Find where the given text appears and provide that cell's center as (x, y) coordinate. 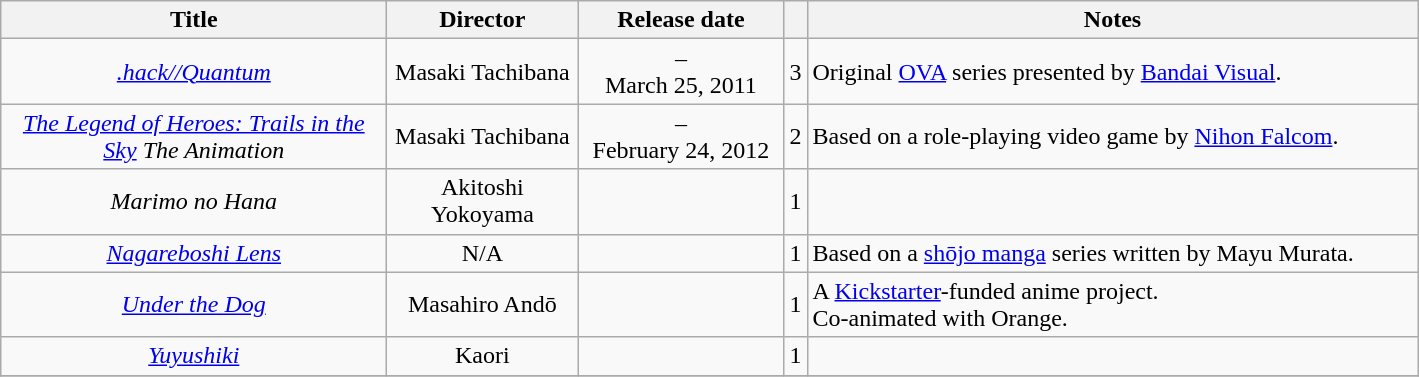
The Legend of Heroes: Trails in the Sky The Animation (194, 136)
–March 25, 2011 (681, 72)
Notes (1112, 20)
Akitoshi Yokoyama (482, 202)
Title (194, 20)
Nagareboshi Lens (194, 253)
Marimo no Hana (194, 202)
Based on a shōjo manga series written by Mayu Murata. (1112, 253)
Yuyushiki (194, 356)
Based on a role-playing video game by Nihon Falcom. (1112, 136)
Original OVA series presented by Bandai Visual. (1112, 72)
2 (796, 136)
Under the Dog (194, 304)
Masahiro Andō (482, 304)
N/A (482, 253)
A Kickstarter-funded anime project. Co-animated with Orange. (1112, 304)
Kaori (482, 356)
–February 24, 2012 (681, 136)
3 (796, 72)
Director (482, 20)
.hack//Quantum (194, 72)
Release date (681, 20)
